Detect which cell encompasses the target text, then output its (x, y) center coordinate. 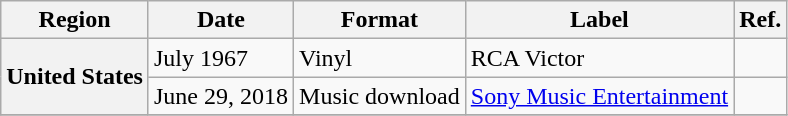
Date (220, 20)
Region (75, 20)
Label (599, 20)
Ref. (760, 20)
RCA Victor (599, 58)
Vinyl (380, 58)
Sony Music Entertainment (599, 96)
United States (75, 77)
July 1967 (220, 58)
Format (380, 20)
Music download (380, 96)
June 29, 2018 (220, 96)
